Pinpoint the cell where the given text exists, returning its [X, Y] midpoint coordinate. 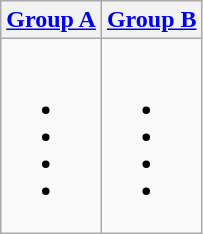
Group B [152, 20]
Group A [52, 20]
